Capture the cell that displays the provided text and extract its [x, y] central coordinate. 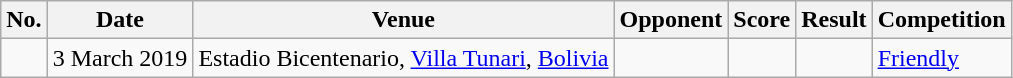
Friendly [942, 58]
Estadio Bicentenario, Villa Tunari, Bolivia [404, 58]
3 March 2019 [120, 58]
Opponent [671, 20]
Score [762, 20]
No. [24, 20]
Result [834, 20]
Competition [942, 20]
Venue [404, 20]
Date [120, 20]
